Capture the cell that displays the provided text and extract its [X, Y] central coordinate. 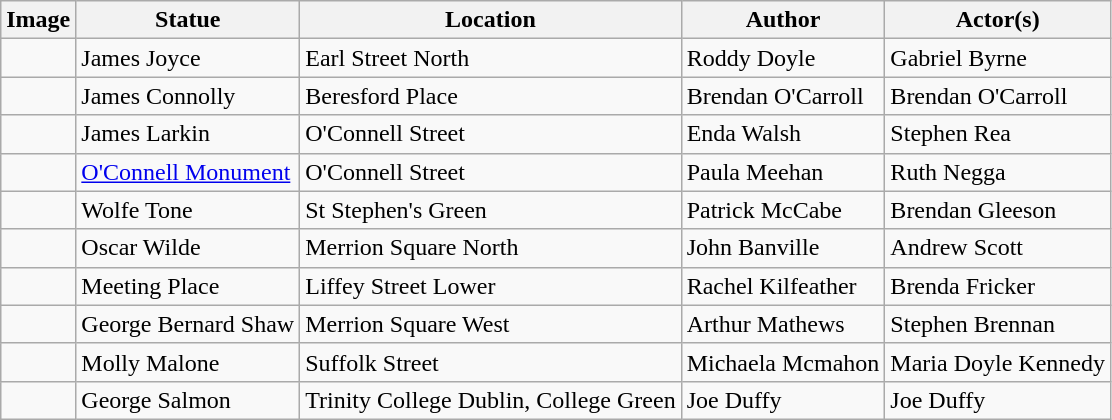
Enda Walsh [783, 134]
Rachel Kilfeather [783, 286]
Patrick McCabe [783, 210]
Suffolk Street [490, 362]
Brendan Gleeson [998, 210]
Merrion Square West [490, 324]
Stephen Rea [998, 134]
Location [490, 20]
St Stephen's Green [490, 210]
Roddy Doyle [783, 58]
Image [38, 20]
Ruth Negga [998, 172]
Arthur Mathews [783, 324]
Maria Doyle Kennedy [998, 362]
Brenda Fricker [998, 286]
George Salmon [188, 400]
John Banville [783, 248]
James Connolly [188, 96]
James Joyce [188, 58]
Andrew Scott [998, 248]
Author [783, 20]
George Bernard Shaw [188, 324]
Merrion Square North [490, 248]
Liffey Street Lower [490, 286]
Trinity College Dublin, College Green [490, 400]
Meeting Place [188, 286]
Oscar Wilde [188, 248]
Statue [188, 20]
Michaela Mcmahon [783, 362]
Earl Street North [490, 58]
O'Connell Monument [188, 172]
Wolfe Tone [188, 210]
Molly Malone [188, 362]
Beresford Place [490, 96]
Paula Meehan [783, 172]
Actor(s) [998, 20]
Gabriel Byrne [998, 58]
James Larkin [188, 134]
Stephen Brennan [998, 324]
